For the text-containing cell, return its midpoint in [X, Y] coordinate format. 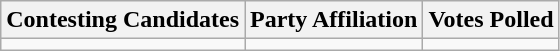
Contesting Candidates [123, 20]
Votes Polled [491, 20]
Party Affiliation [334, 20]
